Output the (x, y) coordinate of the center of the cell containing the given text.  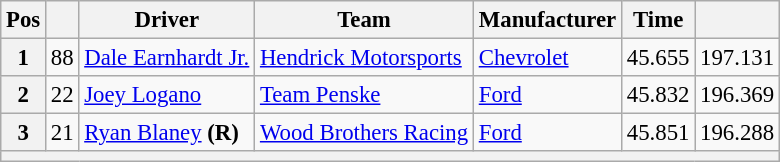
45.851 (658, 133)
Dale Earnhardt Jr. (167, 58)
21 (62, 133)
22 (62, 95)
Manufacturer (547, 20)
45.655 (658, 58)
1 (24, 58)
197.131 (738, 58)
Joey Logano (167, 95)
2 (24, 95)
Hendrick Motorsports (364, 58)
Team Penske (364, 95)
Pos (24, 20)
88 (62, 58)
Time (658, 20)
196.288 (738, 133)
196.369 (738, 95)
Driver (167, 20)
Team (364, 20)
Wood Brothers Racing (364, 133)
45.832 (658, 95)
Ryan Blaney (R) (167, 133)
3 (24, 133)
Chevrolet (547, 58)
